Detect which cell encompasses the target text, then output its (x, y) center coordinate. 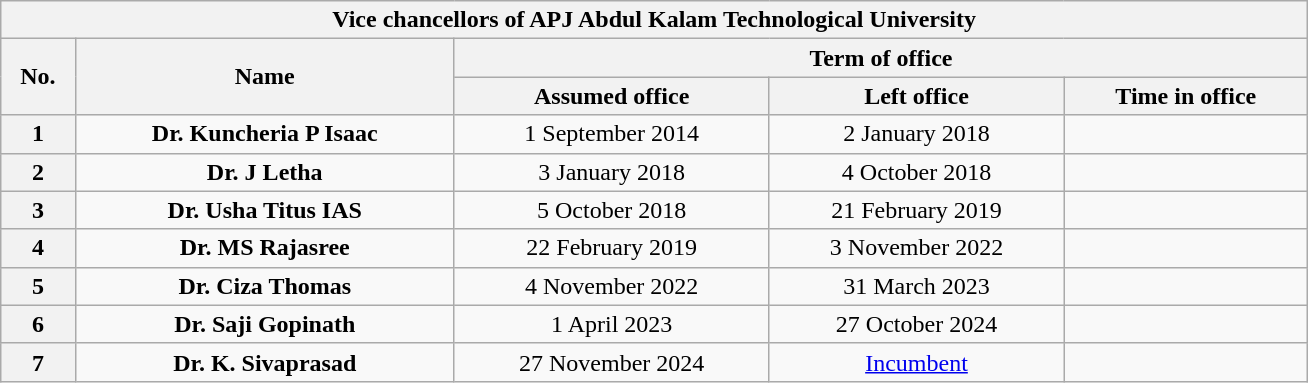
Dr. K. Sivaprasad (264, 362)
Term of office (880, 58)
6 (38, 324)
5 October 2018 (611, 210)
Dr. Kuncheria P Isaac (264, 134)
22 February 2019 (611, 248)
4 November 2022 (611, 286)
3 November 2022 (916, 248)
3 January 2018 (611, 172)
1 April 2023 (611, 324)
31 March 2023 (916, 286)
Time in office (1186, 96)
4 (38, 248)
Name (264, 77)
Incumbent (916, 362)
3 (38, 210)
4 October 2018 (916, 172)
21 February 2019 (916, 210)
7 (38, 362)
1 September 2014 (611, 134)
Vice chancellors of APJ Abdul Kalam Technological University (654, 20)
Dr. MS Rajasree (264, 248)
1 (38, 134)
Dr. Saji Gopinath (264, 324)
27 October 2024 (916, 324)
Dr. J Letha (264, 172)
Assumed office (611, 96)
Dr. Ciza Thomas (264, 286)
No. (38, 77)
Dr. Usha Titus IAS (264, 210)
5 (38, 286)
2 January 2018 (916, 134)
2 (38, 172)
27 November 2024 (611, 362)
Left office (916, 96)
